Determine the [X, Y] coordinate at the center of the cell enclosing the given text.  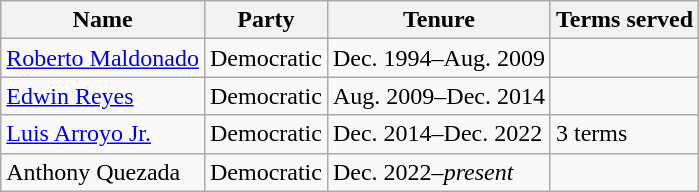
Dec. 2014–Dec. 2022 [438, 134]
3 terms [624, 134]
Luis Arroyo Jr. [103, 134]
Name [103, 20]
Anthony Quezada [103, 172]
Roberto Maldonado [103, 58]
Tenure [438, 20]
Dec. 1994–Aug. 2009 [438, 58]
Party [266, 20]
Edwin Reyes [103, 96]
Dec. 2022–present [438, 172]
Aug. 2009–Dec. 2014 [438, 96]
Terms served [624, 20]
